Output the (x, y) coordinate of the center of the cell containing the given text.  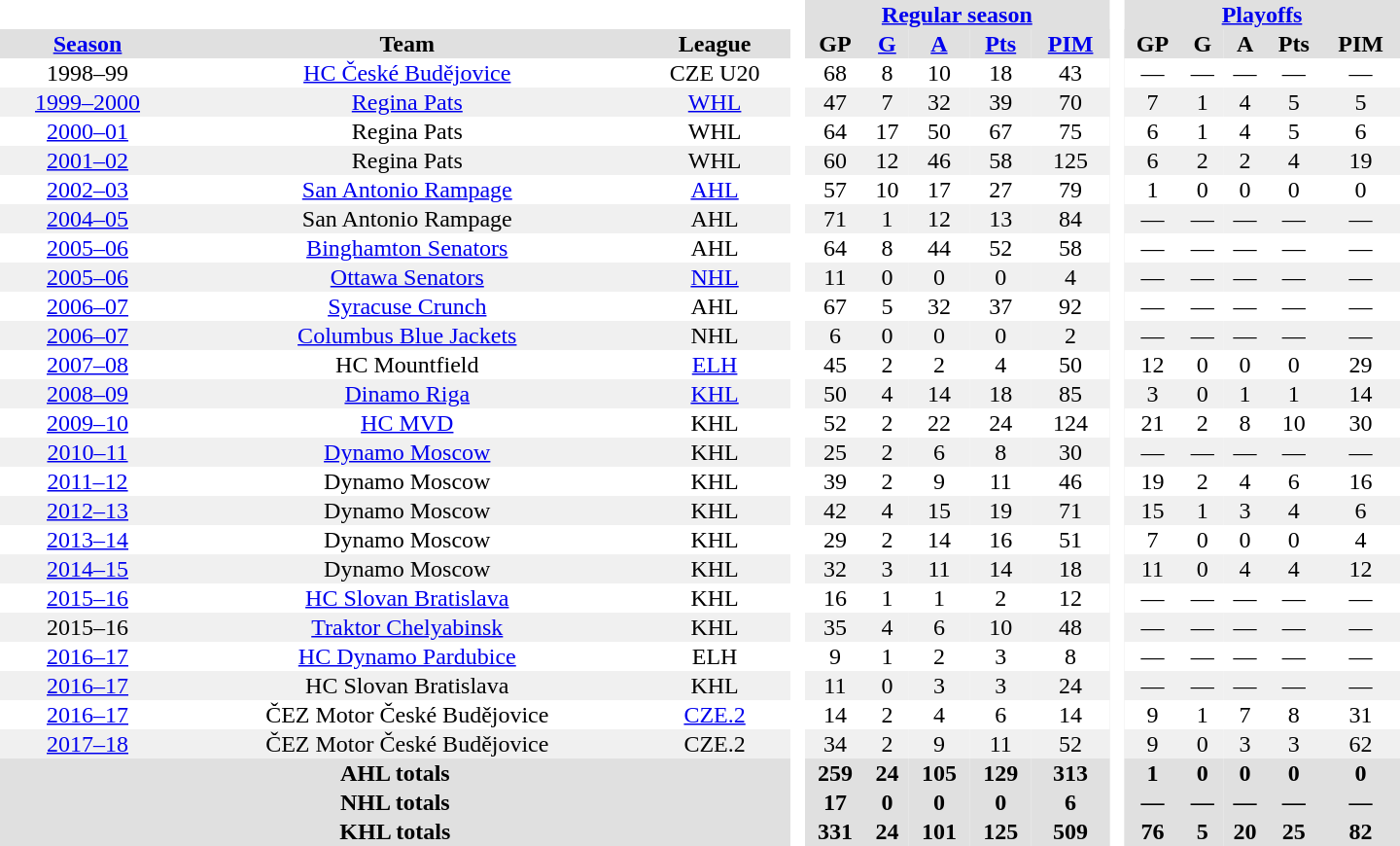
Regular season (957, 15)
Playoffs (1262, 15)
2009–10 (87, 423)
KHL totals (395, 831)
AHL totals (395, 773)
37 (1001, 306)
35 (834, 627)
21 (1153, 423)
2012–13 (87, 511)
84 (1071, 219)
101 (939, 831)
NHL totals (395, 802)
31 (1361, 715)
45 (834, 365)
Syracuse Crunch (406, 306)
62 (1361, 744)
509 (1071, 831)
Season (87, 44)
57 (834, 190)
League (714, 44)
47 (834, 102)
51 (1071, 540)
79 (1071, 190)
2014–15 (87, 569)
75 (1071, 131)
13 (1001, 219)
105 (939, 773)
259 (834, 773)
2007–08 (87, 365)
129 (1001, 773)
60 (834, 160)
Traktor Chelyabinsk (406, 627)
HC České Budějovice (406, 73)
2000–01 (87, 131)
2011–12 (87, 481)
Dinamo Riga (406, 394)
85 (1071, 394)
2013–14 (87, 540)
2008–09 (87, 394)
48 (1071, 627)
1999–2000 (87, 102)
27 (1001, 190)
76 (1153, 831)
2001–02 (87, 160)
331 (834, 831)
43 (1071, 73)
68 (834, 73)
Team (406, 44)
124 (1071, 423)
22 (939, 423)
2002–03 (87, 190)
HC MVD (406, 423)
92 (1071, 306)
42 (834, 511)
HC Mountfield (406, 365)
2010–11 (87, 452)
HC Dynamo Pardubice (406, 656)
1998–99 (87, 73)
82 (1361, 831)
20 (1245, 831)
2004–05 (87, 219)
34 (834, 744)
44 (939, 248)
Columbus Blue Jackets (406, 335)
Ottawa Senators (406, 277)
313 (1071, 773)
2017–18 (87, 744)
70 (1071, 102)
CZE U20 (714, 73)
Binghamton Senators (406, 248)
